Identify which cell holds the provided text, then report its [x, y] central coordinate. 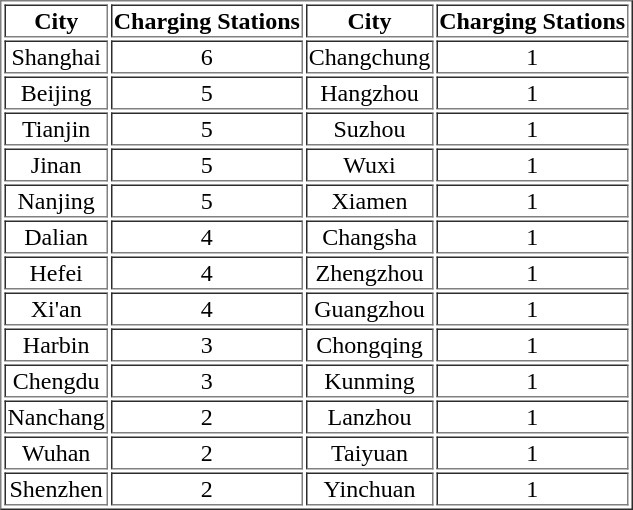
Nanjing [56, 200]
Zhengzhou [370, 272]
Changsha [370, 236]
Xiamen [370, 200]
Tianjin [56, 128]
Lanzhou [370, 416]
Beijing [56, 92]
Wuxi [370, 164]
6 [207, 56]
Shanghai [56, 56]
Harbin [56, 344]
Guangzhou [370, 308]
Nanchang [56, 416]
Wuhan [56, 452]
Taiyuan [370, 452]
Suzhou [370, 128]
Changchung [370, 56]
Xi'an [56, 308]
Jinan [56, 164]
Chengdu [56, 380]
Yinchuan [370, 488]
Kunming [370, 380]
Shenzhen [56, 488]
Chongqing [370, 344]
Hangzhou [370, 92]
Hefei [56, 272]
Dalian [56, 236]
